Return [x, y] of the center of cell containing provided text 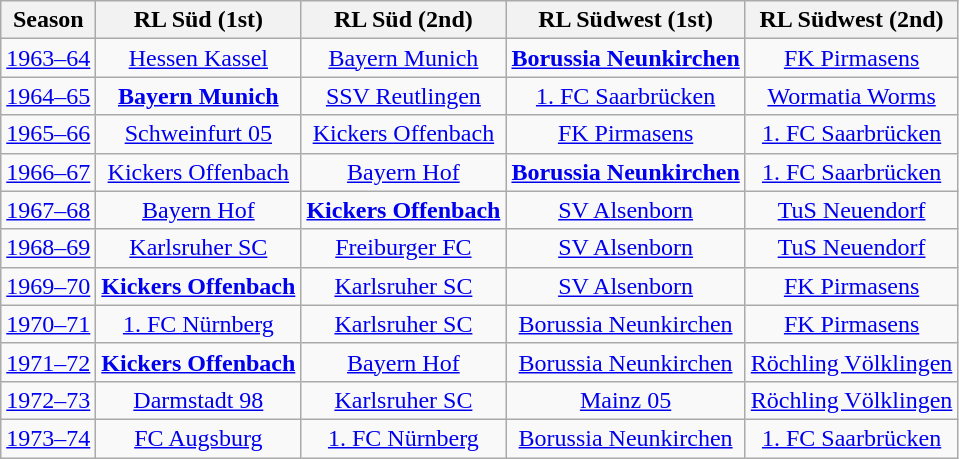
1973–74 [48, 438]
1964–65 [48, 96]
1971–72 [48, 362]
1972–73 [48, 400]
1966–67 [48, 172]
1965–66 [48, 134]
RL Südwest (2nd) [852, 20]
1968–69 [48, 248]
1969–70 [48, 286]
Mainz 05 [626, 400]
Season [48, 20]
SSV Reutlingen [404, 96]
1970–71 [48, 324]
FC Augsburg [198, 438]
Freiburger FC [404, 248]
RL Süd (2nd) [404, 20]
Hessen Kassel [198, 58]
RL Südwest (1st) [626, 20]
Schweinfurt 05 [198, 134]
RL Süd (1st) [198, 20]
Darmstadt 98 [198, 400]
1963–64 [48, 58]
Wormatia Worms [852, 96]
1967–68 [48, 210]
